From the cell containing the given text, extract its center point as (X, Y) coordinate. 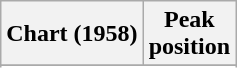
Peakposition (189, 34)
Chart (1958) (72, 34)
